Capture the cell that displays the provided text and extract its [X, Y] central coordinate. 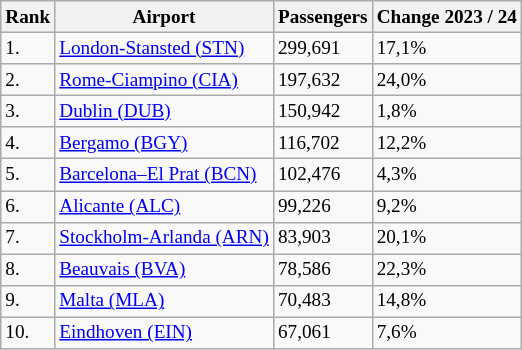
Rank [28, 17]
22,3% [446, 270]
4,3% [446, 175]
Beauvais (BVA) [164, 270]
Malta (MLA) [164, 301]
Barcelona–El Prat (BCN) [164, 175]
6. [28, 206]
Dublin (DUB) [164, 111]
3. [28, 111]
1. [28, 48]
197,632 [322, 80]
Airport [164, 17]
20,1% [446, 238]
116,702 [322, 143]
Rome-Ciampino (CIA) [164, 80]
Stockholm-Arlanda (ARN) [164, 238]
10. [28, 333]
14,8% [446, 301]
83,903 [322, 238]
London-Stansted (STN) [164, 48]
7,6% [446, 333]
8. [28, 270]
102,476 [322, 175]
70,483 [322, 301]
17,1% [446, 48]
299,691 [322, 48]
5. [28, 175]
9. [28, 301]
Change 2023 / 24 [446, 17]
Alicante (ALC) [164, 206]
Eindhoven (EIN) [164, 333]
67,061 [322, 333]
12,2% [446, 143]
2. [28, 80]
24,0% [446, 80]
7. [28, 238]
9,2% [446, 206]
78,586 [322, 270]
150,942 [322, 111]
Passengers [322, 17]
4. [28, 143]
1,8% [446, 111]
Bergamo (BGY) [164, 143]
99,226 [322, 206]
